From the cell containing the given text, extract its center point as (X, Y) coordinate. 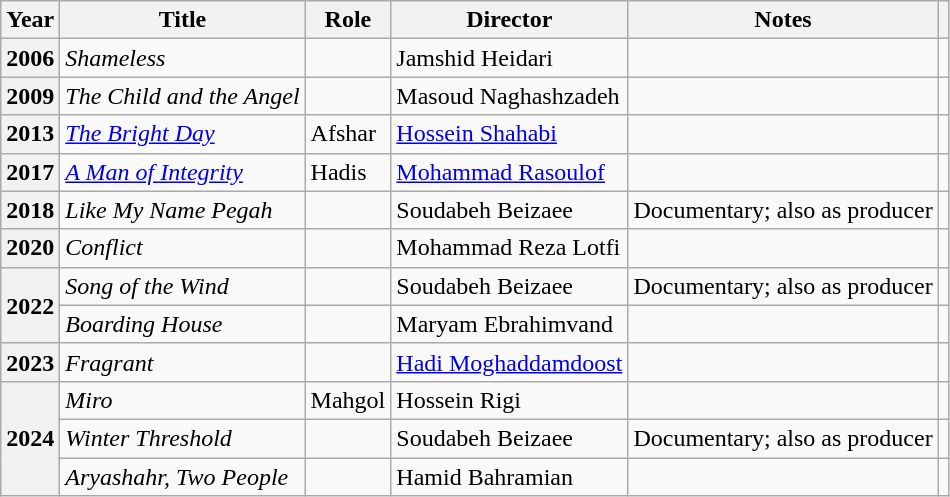
2022 (30, 305)
Director (510, 20)
Hossein Shahabi (510, 134)
2006 (30, 58)
Hossein Rigi (510, 400)
2018 (30, 210)
Mohammad Reza Lotfi (510, 248)
Aryashahr, Two People (182, 477)
The Bright Day (182, 134)
Mohammad Rasoulof (510, 172)
Notes (783, 20)
Title (182, 20)
Song of the Wind (182, 286)
Winter Threshold (182, 438)
Maryam Ebrahimvand (510, 324)
A Man of Integrity (182, 172)
Mahgol (348, 400)
Miro (182, 400)
2017 (30, 172)
The Child and the Angel (182, 96)
Like My Name Pegah (182, 210)
Hadis (348, 172)
Hamid Bahramian (510, 477)
Fragrant (182, 362)
2020 (30, 248)
Year (30, 20)
2013 (30, 134)
Conflict (182, 248)
Boarding House (182, 324)
Afshar (348, 134)
Masoud Naghashzadeh (510, 96)
2009 (30, 96)
Jamshid Heidari (510, 58)
Shameless (182, 58)
2024 (30, 438)
2023 (30, 362)
Hadi Moghaddamdoost (510, 362)
Role (348, 20)
